Determine the [X, Y] coordinate at the center of the cell enclosing the given text.  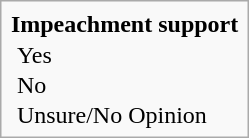
Impeachment support [124, 24]
Yes [124, 56]
Unsure/No Opinion [124, 116]
No [124, 86]
